Identify which cell holds the provided text, then report its (x, y) central coordinate. 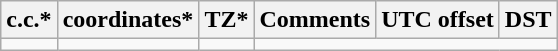
UTC offset (438, 20)
TZ* (226, 20)
Comments (315, 20)
c.c.* (29, 20)
coordinates* (128, 20)
DST (528, 20)
